Identify which cell holds the provided text, then report its [x, y] central coordinate. 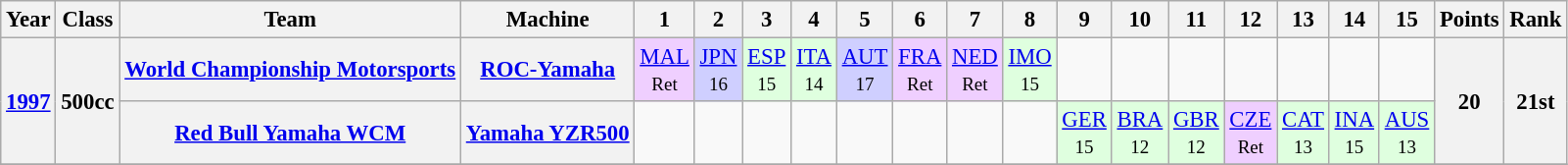
1997 [28, 102]
ITA14 [815, 71]
JPN16 [719, 71]
Team [290, 20]
12 [1251, 20]
NEDRet [975, 71]
GER15 [1084, 134]
5 [864, 20]
World Championship Motorsports [290, 71]
CAT13 [1304, 134]
INA15 [1354, 134]
Year [28, 20]
20 [1469, 102]
Class [88, 20]
IMO15 [1030, 71]
10 [1140, 20]
14 [1354, 20]
Yamaha YZR500 [546, 134]
1 [664, 20]
CZERet [1251, 134]
Machine [546, 20]
MALRet [664, 71]
9 [1084, 20]
3 [767, 20]
AUT17 [864, 71]
ESP15 [767, 71]
Points [1469, 20]
13 [1304, 20]
FRARet [921, 71]
AUS13 [1406, 134]
Rank [1536, 20]
4 [815, 20]
GBR12 [1197, 134]
21st [1536, 102]
Red Bull Yamaha WCM [290, 134]
ROC-Yamaha [546, 71]
8 [1030, 20]
15 [1406, 20]
6 [921, 20]
2 [719, 20]
BRA12 [1140, 134]
500cc [88, 102]
7 [975, 20]
11 [1197, 20]
